Scan for the cell matching the given text and deliver its (x, y) coordinate at center. 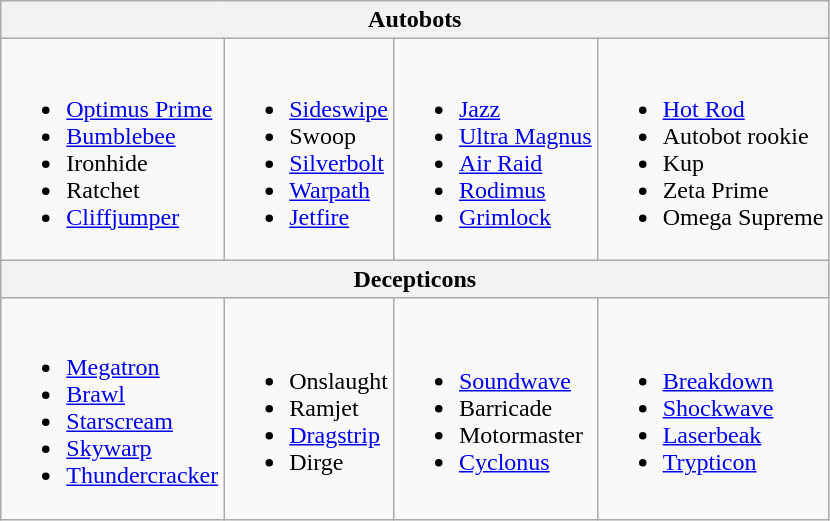
BreakdownShockwaveLaserbeakTrypticon (713, 408)
Optimus PrimeBumblebeeIronhideRatchetCliffjumper (112, 150)
Hot RodAutobot rookieKupZeta PrimeOmega Supreme (713, 150)
MegatronBrawlStarscreamSkywarpThundercracker (112, 408)
SoundwaveBarricadeMotormasterCyclonus (495, 408)
OnslaughtRamjetDragstripDirge (309, 408)
JazzUltra MagnusAir RaidRodimusGrimlock (495, 150)
Decepticons (415, 279)
SideswipeSwoopSilverboltWarpathJetfire (309, 150)
Autobots (415, 20)
